Scan for the cell matching the given text and deliver its [x, y] coordinate at center. 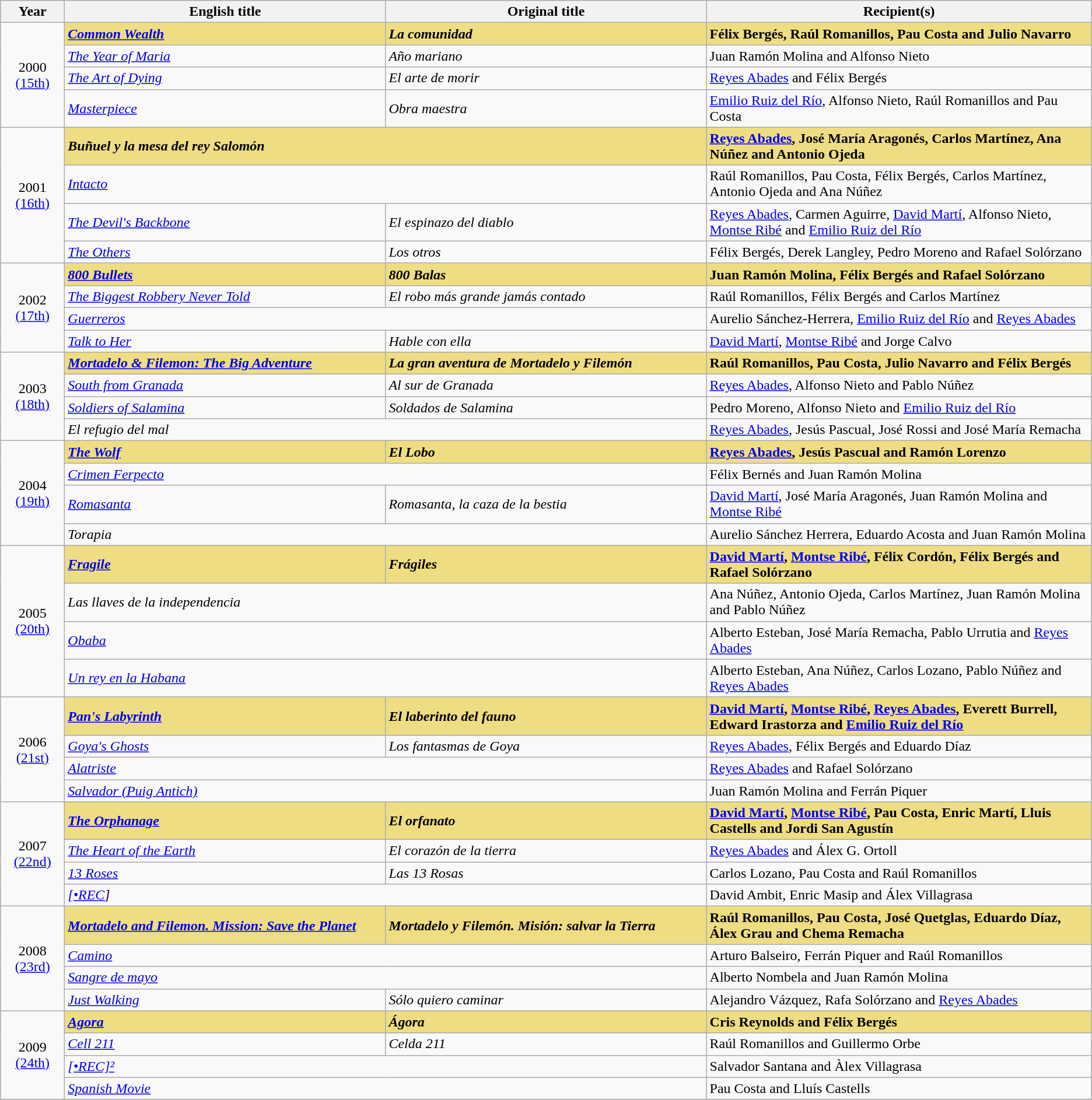
David Ambit, Enric Masip and Álex Villagrasa [899, 895]
El espinazo del diablo [546, 222]
Cris Reynolds and Félix Bergés [899, 1022]
2005(20th) [33, 621]
Año mariano [546, 56]
Sangre de mayo [386, 978]
Juan Ramón Molina, Félix Bergés and Rafael Solórzano [899, 274]
Ana Núñez, Antonio Ojeda, Carlos Martínez, Juan Ramón Molina and Pablo Núñez [899, 602]
800 Balas [546, 274]
2003(18th) [33, 397]
Torapia [386, 534]
Las llaves de la independencia [386, 602]
2002(17th) [33, 307]
David Martí, Montse Ribé, Pau Costa, Enric Martí, Lluis Castells and Jordi San Agustín [899, 821]
The Art of Dying [225, 78]
Goya's Ghosts [225, 746]
The Devil's Backbone [225, 222]
David Martí, Montse Ribé, Reyes Abades, Everett Burrell, Edward Irastorza and Emilio Ruiz del Río [899, 716]
Talk to Her [225, 341]
The Heart of the Earth [225, 851]
The Biggest Robbery Never Told [225, 296]
Agora [225, 1022]
Félix Bernés and Juan Ramón Molina [899, 474]
Juan Ramón Molina and Ferrán Piquer [899, 790]
David Martí, José María Aragonés, Juan Ramón Molina and Montse Ribé [899, 504]
Reyes Abades, Jesús Pascual and Ramón Lorenzo [899, 452]
Aurelio Sánchez-Herrera, Emilio Ruiz del Río and Reyes Abades [899, 318]
Fragile [225, 565]
Un rey en la Habana [386, 678]
2008(23rd) [33, 959]
The Orphanage [225, 821]
Romasanta, la caza de la bestia [546, 504]
Al sur de Granada [546, 386]
Alberto Esteban, Ana Núñez, Carlos Lozano, Pablo Núñez and Reyes Abades [899, 678]
[•REC]² [386, 1066]
Raúl Romanillos, Pau Costa, José Quetglas, Eduardo Díaz, Álex Grau and Chema Remacha [899, 925]
2006(21st) [33, 749]
Masterpiece [225, 108]
Los fantasmas de Goya [546, 746]
Cell 211 [225, 1044]
South from Granada [225, 386]
Reyes Abades, Carmen Aguirre, David Martí, Alfonso Nieto, Montse Ribé and Emilio Ruiz del Río [899, 222]
The Others [225, 252]
Arturo Balseiro, Ferrán Piquer and Raúl Romanillos [899, 955]
Mortadelo y Filemón. Misión: salvar la Tierra [546, 925]
Buñuel y la mesa del rey Salomón [386, 146]
[•REC] [386, 895]
Alatriste [386, 768]
El robo más grande jamás contado [546, 296]
2000(15th) [33, 75]
Soldados de Salamina [546, 408]
Reyes Abades and Rafael Solórzano [899, 768]
Ágora [546, 1022]
800 Bullets [225, 274]
Pan's Labyrinth [225, 716]
Original title [546, 12]
El orfanato [546, 821]
David Martí, Montse Ribé, Félix Cordón, Félix Bergés and Rafael Solórzano [899, 565]
Mortadelo & Filemon: The Big Adventure [225, 363]
Salvador (Puig Antich) [386, 790]
13 Roses [225, 873]
Celda 211 [546, 1044]
Las 13 Rosas [546, 873]
Romasanta [225, 504]
Recipient(s) [899, 12]
2007(22nd) [33, 854]
Raúl Romanillos, Félix Bergés and Carlos Martínez [899, 296]
Reyes Abades and Álex G. Ortoll [899, 851]
El refugio del mal [386, 430]
El Lobo [546, 452]
Spanish Movie [386, 1088]
Alejandro Vázquez, Rafa Solórzano and Reyes Abades [899, 1000]
Crimen Ferpecto [386, 474]
Intacto [386, 184]
Reyes Abades, José María Aragonés, Carlos Martínez, Ana Núñez and Antonio Ojeda [899, 146]
Soldiers of Salamina [225, 408]
La gran aventura de Mortadelo y Filemón [546, 363]
The Wolf [225, 452]
Reyes Abades, Jesús Pascual, José Rossi and José María Remacha [899, 430]
Carlos Lozano, Pau Costa and Raúl Romanillos [899, 873]
Reyes Abades, Félix Bergés and Eduardo Díaz [899, 746]
Obra maestra [546, 108]
Pedro Moreno, Alfonso Nieto and Emilio Ruiz del Río [899, 408]
Mortadelo and Filemon. Mission: Save the Planet [225, 925]
Frágiles [546, 565]
Common Wealth [225, 34]
Reyes Abades and Félix Bergés [899, 78]
Guerreros [386, 318]
The Year of Maria [225, 56]
2009(24th) [33, 1055]
Year [33, 12]
2004(19th) [33, 493]
Félix Bergés, Raúl Romanillos, Pau Costa and Julio Navarro [899, 34]
Just Walking [225, 1000]
Alberto Nombela and Juan Ramón Molina [899, 978]
Salvador Santana and Àlex Villagrasa [899, 1066]
Pau Costa and Lluís Castells [899, 1088]
El laberinto del fauno [546, 716]
Camino [386, 955]
Emilio Ruiz del Río, Alfonso Nieto, Raúl Romanillos and Pau Costa [899, 108]
Aurelio Sánchez Herrera, Eduardo Acosta and Juan Ramón Molina [899, 534]
Reyes Abades, Alfonso Nieto and Pablo Núñez [899, 386]
Juan Ramón Molina and Alfonso Nieto [899, 56]
Hable con ella [546, 341]
El arte de morir [546, 78]
Raúl Romanillos, Pau Costa, Julio Navarro and Félix Bergés [899, 363]
Raúl Romanillos and Guillermo Orbe [899, 1044]
La comunidad [546, 34]
Raúl Romanillos, Pau Costa, Félix Bergés, Carlos Martínez, Antonio Ojeda and Ana Núñez [899, 184]
David Martí, Montse Ribé and Jorge Calvo [899, 341]
El corazón de la tierra [546, 851]
English title [225, 12]
2001(16th) [33, 195]
Los otros [546, 252]
Alberto Esteban, José María Remacha, Pablo Urrutia and Reyes Abades [899, 640]
Obaba [386, 640]
Félix Bergés, Derek Langley, Pedro Moreno and Rafael Solórzano [899, 252]
Sólo quiero caminar [546, 1000]
